Scan for the cell matching the given text and deliver its (x, y) coordinate at center. 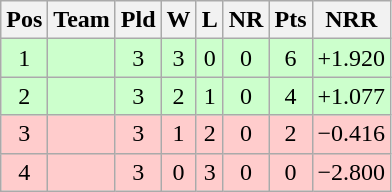
Team (82, 20)
−0.416 (352, 134)
L (210, 20)
Pts (290, 20)
W (178, 20)
+1.077 (352, 96)
Pld (138, 20)
NRR (352, 20)
Pos (24, 20)
NR (246, 20)
+1.920 (352, 58)
6 (290, 58)
−2.800 (352, 172)
